Determine the [x, y] coordinate at the center of the cell enclosing the given text.  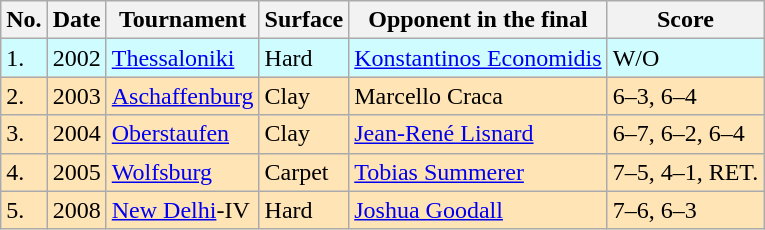
Jean-René Lisnard [478, 134]
3. [24, 134]
4. [24, 172]
1. [24, 58]
2005 [76, 172]
Date [76, 20]
Opponent in the final [478, 20]
6–3, 6–4 [686, 96]
Tournament [182, 20]
Thessaloniki [182, 58]
5. [24, 210]
Konstantinos Economidis [478, 58]
7–5, 4–1, RET. [686, 172]
2008 [76, 210]
Aschaffenburg [182, 96]
Score [686, 20]
Oberstaufen [182, 134]
7–6, 6–3 [686, 210]
Marcello Craca [478, 96]
W/O [686, 58]
Surface [304, 20]
2002 [76, 58]
2003 [76, 96]
New Delhi-IV [182, 210]
No. [24, 20]
2004 [76, 134]
6–7, 6–2, 6–4 [686, 134]
Wolfsburg [182, 172]
2. [24, 96]
Carpet [304, 172]
Tobias Summerer [478, 172]
Joshua Goodall [478, 210]
